Provide the [x, y] coordinate of the cell's center where the given text is located.  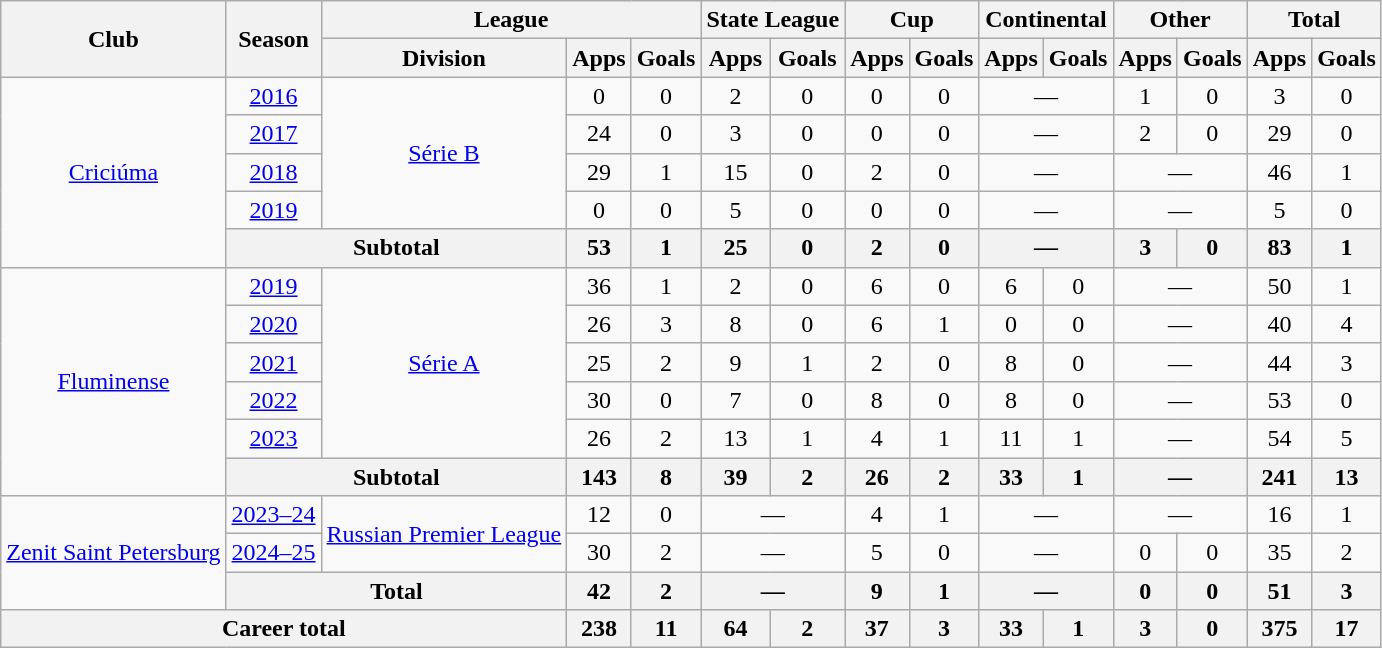
Season [274, 39]
Criciúma [114, 172]
Cup [912, 20]
Série B [444, 153]
League [511, 20]
Continental [1046, 20]
2018 [274, 172]
Russian Premier League [444, 534]
51 [1279, 591]
2017 [274, 134]
Zenit Saint Petersburg [114, 553]
238 [599, 629]
Division [444, 58]
State League [773, 20]
64 [736, 629]
2022 [274, 400]
2023–24 [274, 515]
24 [599, 134]
2021 [274, 362]
17 [1347, 629]
46 [1279, 172]
7 [736, 400]
2024–25 [274, 553]
37 [877, 629]
39 [736, 477]
143 [599, 477]
50 [1279, 286]
Fluminense [114, 381]
375 [1279, 629]
15 [736, 172]
44 [1279, 362]
Career total [284, 629]
2023 [274, 438]
2020 [274, 324]
Club [114, 39]
241 [1279, 477]
40 [1279, 324]
83 [1279, 248]
12 [599, 515]
54 [1279, 438]
2016 [274, 96]
35 [1279, 553]
Série A [444, 362]
42 [599, 591]
36 [599, 286]
Other [1180, 20]
16 [1279, 515]
